Return the [x, y] coordinate for the center point of the cell that contains the specified text.  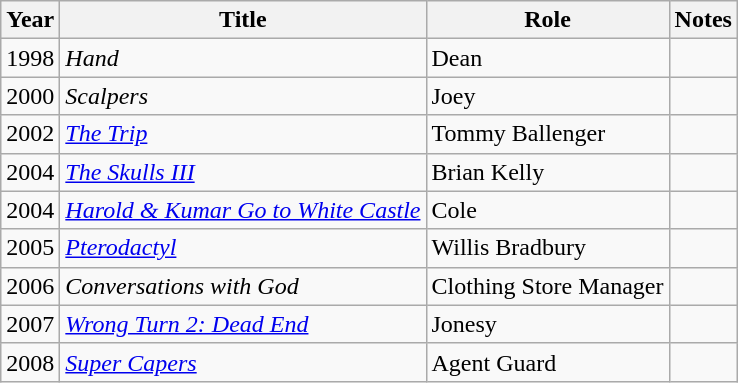
Agent Guard [548, 362]
Role [548, 20]
2005 [30, 248]
Cole [548, 210]
2008 [30, 362]
Willis Bradbury [548, 248]
2000 [30, 96]
Tommy Ballenger [548, 134]
Scalpers [243, 96]
Brian Kelly [548, 172]
1998 [30, 58]
2006 [30, 286]
Title [243, 20]
Pterodactyl [243, 248]
Hand [243, 58]
Clothing Store Manager [548, 286]
Super Capers [243, 362]
Wrong Turn 2: Dead End [243, 324]
Joey [548, 96]
2002 [30, 134]
Dean [548, 58]
Harold & Kumar Go to White Castle [243, 210]
Conversations with God [243, 286]
The Skulls III [243, 172]
The Trip [243, 134]
Jonesy [548, 324]
Year [30, 20]
2007 [30, 324]
Notes [703, 20]
